Identify which cell holds the provided text, then report its [X, Y] central coordinate. 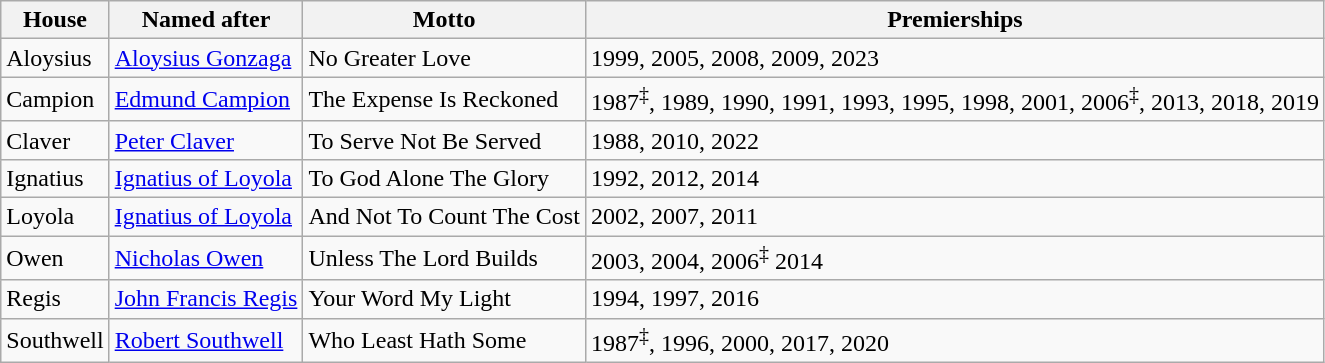
1987‡, 1989, 1990, 1991, 1993, 1995, 1998, 2001, 2006‡, 2013, 2018, 2019 [954, 100]
Edmund Campion [206, 100]
To Serve Not Be Served [444, 140]
Aloysius Gonzaga [206, 58]
Your Word My Light [444, 299]
Southwell [55, 340]
2002, 2007, 2011 [954, 217]
Loyola [55, 217]
And Not To Count The Cost [444, 217]
1992, 2012, 2014 [954, 178]
Aloysius [55, 58]
No Greater Love [444, 58]
Peter Claver [206, 140]
1987‡, 1996, 2000, 2017, 2020 [954, 340]
House [55, 20]
Campion [55, 100]
1994, 1997, 2016 [954, 299]
Claver [55, 140]
Motto [444, 20]
Ignatius [55, 178]
Named after [206, 20]
John Francis Regis [206, 299]
Premierships [954, 20]
Regis [55, 299]
To God Alone The Glory [444, 178]
1988, 2010, 2022 [954, 140]
Nicholas Owen [206, 258]
Robert Southwell [206, 340]
2003, 2004, 2006‡ 2014 [954, 258]
The Expense Is Reckoned [444, 100]
Unless The Lord Builds [444, 258]
Who Least Hath Some [444, 340]
Owen [55, 258]
1999, 2005, 2008, 2009, 2023 [954, 58]
